For the text-containing cell, return its midpoint in (X, Y) coordinate format. 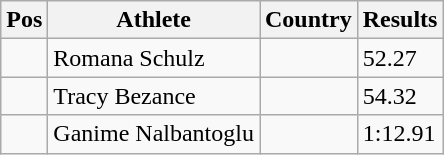
Romana Schulz (154, 58)
52.27 (400, 58)
1:12.91 (400, 134)
Tracy Bezance (154, 96)
Results (400, 20)
Pos (24, 20)
Ganime Nalbantoglu (154, 134)
Country (309, 20)
54.32 (400, 96)
Athlete (154, 20)
